Capture the cell that displays the provided text and extract its (X, Y) central coordinate. 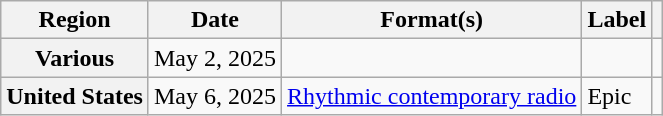
Epic (617, 96)
May 2, 2025 (214, 58)
May 6, 2025 (214, 96)
Date (214, 20)
United States (75, 96)
Various (75, 58)
Region (75, 20)
Label (617, 20)
Format(s) (432, 20)
Rhythmic contemporary radio (432, 96)
